Locate the cell with the specified text and output its (X, Y) center coordinate. 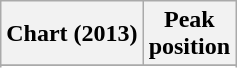
Peakposition (189, 34)
Chart (2013) (72, 34)
